Return the [x, y] coordinate for the center point of the cell that contains the specified text.  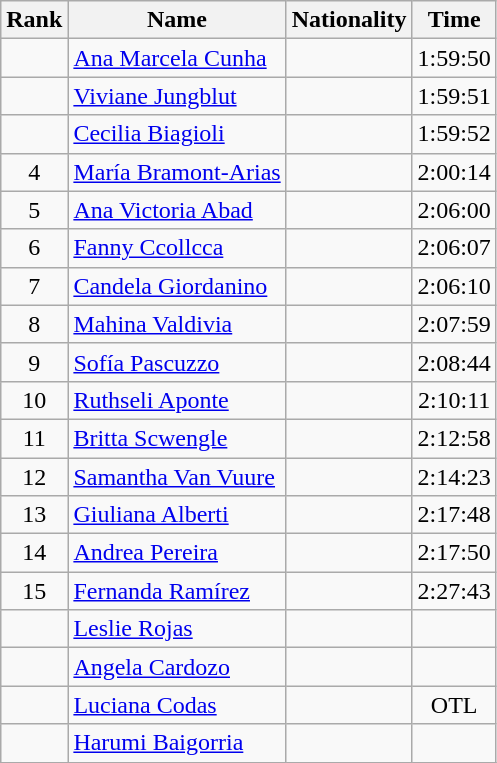
Rank [34, 20]
2:06:07 [454, 248]
10 [34, 400]
2:06:00 [454, 210]
5 [34, 210]
13 [34, 515]
2:17:48 [454, 515]
Andrea Pereira [177, 553]
6 [34, 248]
9 [34, 362]
2:27:43 [454, 591]
Britta Scwengle [177, 438]
7 [34, 286]
Ruthseli Aponte [177, 400]
María Bramont-Arias [177, 172]
8 [34, 324]
14 [34, 553]
Leslie Rojas [177, 629]
1:59:52 [454, 134]
11 [34, 438]
Mahina Valdivia [177, 324]
2:07:59 [454, 324]
Nationality [349, 20]
Name [177, 20]
2:00:14 [454, 172]
Candela Giordanino [177, 286]
Cecilia Biagioli [177, 134]
Viviane Jungblut [177, 96]
Luciana Codas [177, 705]
2:08:44 [454, 362]
Fernanda Ramírez [177, 591]
15 [34, 591]
2:06:10 [454, 286]
Time [454, 20]
Harumi Baigorria [177, 743]
2:12:58 [454, 438]
12 [34, 477]
Ana Marcela Cunha [177, 58]
Sofía Pascuzzo [177, 362]
1:59:51 [454, 96]
Fanny Ccollcca [177, 248]
Giuliana Alberti [177, 515]
Samantha Van Vuure [177, 477]
OTL [454, 705]
4 [34, 172]
Angela Cardozo [177, 667]
2:14:23 [454, 477]
1:59:50 [454, 58]
Ana Victoria Abad [177, 210]
2:10:11 [454, 400]
2:17:50 [454, 553]
